Search for the cell housing the specified text and yield its [x, y] center coordinate. 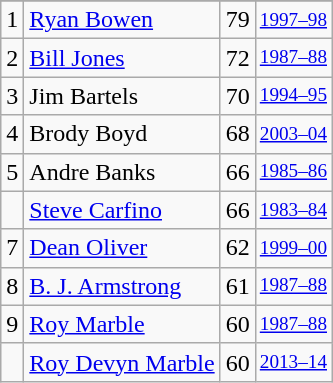
2013–14 [293, 362]
61 [238, 286]
Jim Bartels [122, 96]
Dean Oliver [122, 248]
5 [12, 172]
1997–98 [293, 20]
68 [238, 134]
Roy Marble [122, 324]
62 [238, 248]
Ryan Bowen [122, 20]
72 [238, 58]
3 [12, 96]
1999–00 [293, 248]
2003–04 [293, 134]
1 [12, 20]
79 [238, 20]
4 [12, 134]
70 [238, 96]
1985–86 [293, 172]
2 [12, 58]
Brody Boyd [122, 134]
1983–84 [293, 210]
B. J. Armstrong [122, 286]
Steve Carfino [122, 210]
Andre Banks [122, 172]
8 [12, 286]
9 [12, 324]
1994–95 [293, 96]
Bill Jones [122, 58]
Roy Devyn Marble [122, 362]
7 [12, 248]
